Return [x, y] of the center of cell containing provided text 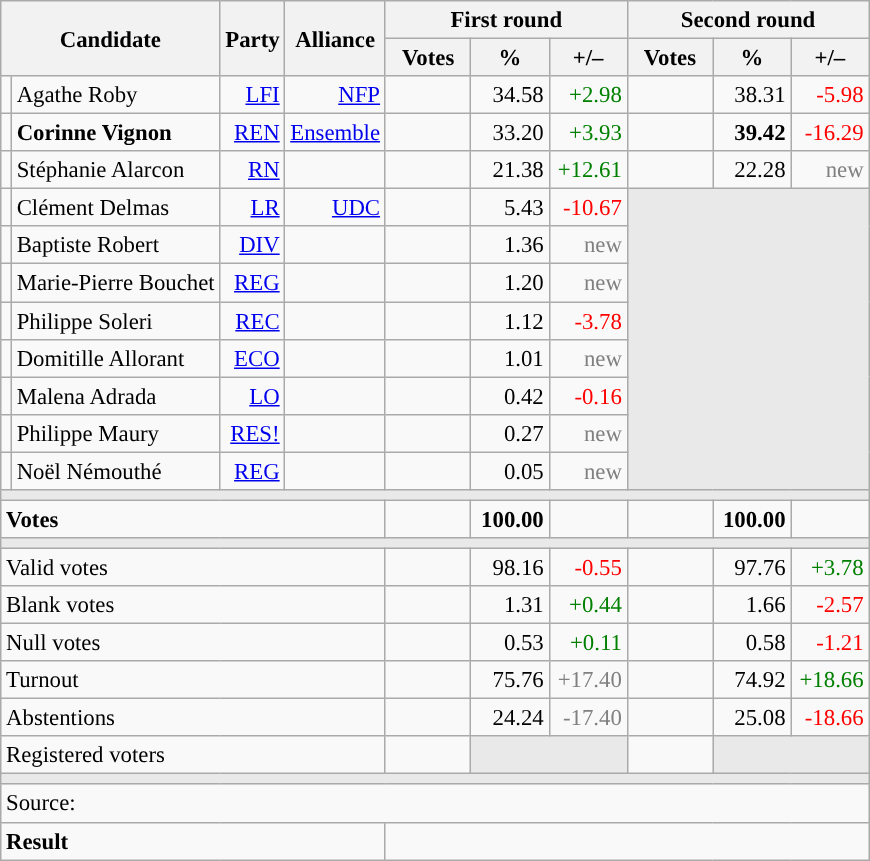
Null votes [194, 643]
Valid votes [194, 567]
UDC [335, 208]
39.42 [752, 133]
1.31 [510, 605]
Blank votes [194, 605]
+3.78 [830, 567]
97.76 [752, 567]
+18.66 [830, 680]
Party [252, 38]
38.31 [752, 95]
Alliance [335, 38]
RN [252, 170]
LO [252, 396]
+17.40 [588, 680]
Turnout [194, 680]
ECO [252, 358]
Registered voters [194, 755]
Abstentions [194, 718]
LFI [252, 95]
0.27 [510, 433]
-16.29 [830, 133]
Baptiste Robert [116, 245]
-0.16 [588, 396]
33.20 [510, 133]
24.24 [510, 718]
0.05 [510, 471]
+12.61 [588, 170]
75.76 [510, 680]
Clément Delmas [116, 208]
0.58 [752, 643]
Agathe Roby [116, 95]
0.53 [510, 643]
NFP [335, 95]
+3.93 [588, 133]
Corinne Vignon [116, 133]
REN [252, 133]
1.66 [752, 605]
DIV [252, 245]
Stéphanie Alarcon [116, 170]
-1.21 [830, 643]
Malena Adrada [116, 396]
Noël Némouthé [116, 471]
-18.66 [830, 718]
Ensemble [335, 133]
0.42 [510, 396]
25.08 [752, 718]
-0.55 [588, 567]
-2.57 [830, 605]
1.12 [510, 321]
Marie-Pierre Bouchet [116, 283]
1.36 [510, 245]
-3.78 [588, 321]
-10.67 [588, 208]
34.58 [510, 95]
98.16 [510, 567]
-17.40 [588, 718]
First round [506, 20]
1.01 [510, 358]
REC [252, 321]
Philippe Maury [116, 433]
Philippe Soleri [116, 321]
5.43 [510, 208]
1.20 [510, 283]
Source: [435, 804]
21.38 [510, 170]
-5.98 [830, 95]
+0.44 [588, 605]
Domitille Allorant [116, 358]
Candidate [110, 38]
+2.98 [588, 95]
Result [194, 841]
74.92 [752, 680]
22.28 [752, 170]
RES! [252, 433]
+0.11 [588, 643]
Second round [748, 20]
LR [252, 208]
